For the text-containing cell, return its midpoint in (X, Y) coordinate format. 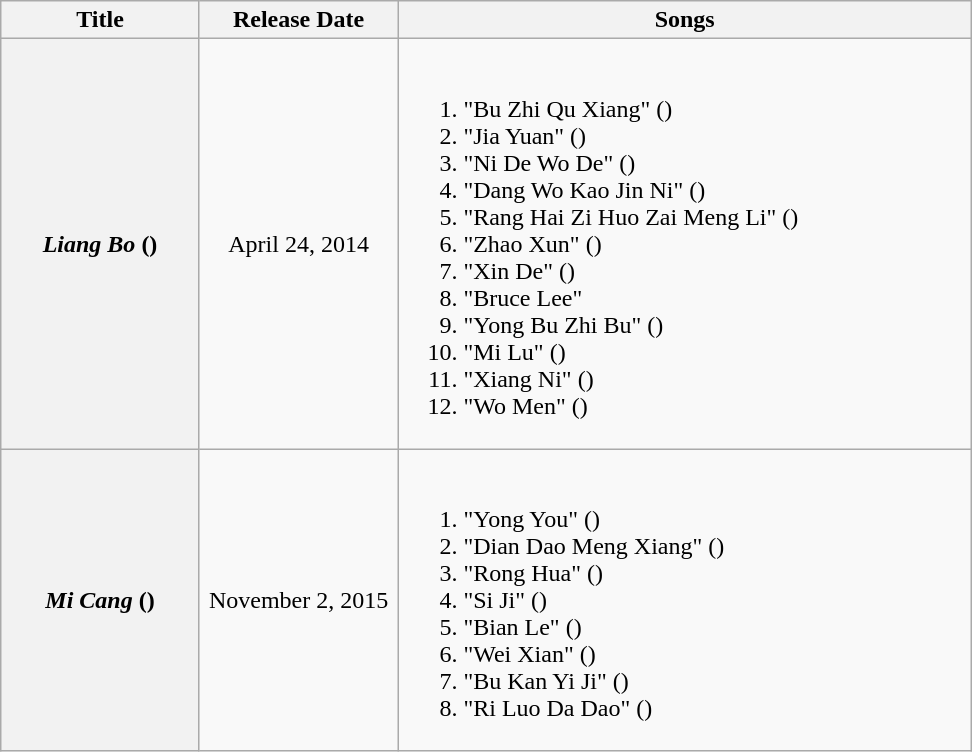
"Yong You" ()"Dian Dao Meng Xiang" ()"Rong Hua" ()"Si Ji" ()"Bian Le" ()"Wei Xian" ()"Bu Kan Yi Ji" ()"Ri Luo Da Dao" () (685, 600)
Mi Cang () (100, 600)
November 2, 2015 (298, 600)
Release Date (298, 20)
Liang Bo () (100, 244)
April 24, 2014 (298, 244)
Songs (685, 20)
Title (100, 20)
